For the text-containing cell, return its midpoint in (X, Y) coordinate format. 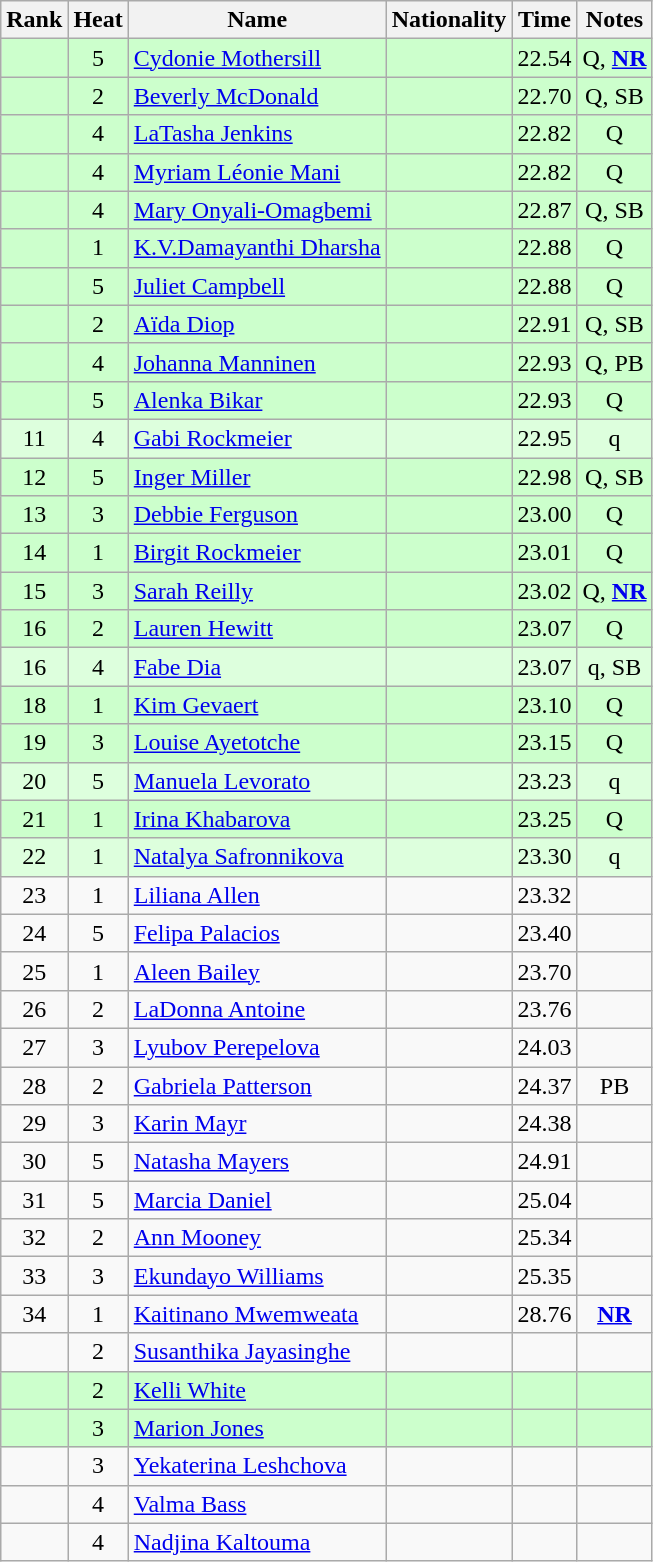
27 (34, 1047)
22 (34, 857)
Gabi Rockmeier (257, 438)
23.30 (544, 857)
25.35 (544, 1276)
Lauren Hewitt (257, 629)
Louise Ayetotche (257, 743)
Myriam Léonie Mani (257, 172)
22.87 (544, 210)
Irina Khabarova (257, 819)
Karin Mayr (257, 1124)
Kim Gevaert (257, 705)
23.23 (544, 781)
Susanthika Jayasinghe (257, 1352)
14 (34, 553)
Natalya Safronnikova (257, 857)
Felipa Palacios (257, 933)
Debbie Ferguson (257, 515)
Cydonie Mothersill (257, 58)
15 (34, 591)
24 (34, 933)
13 (34, 515)
Aïda Diop (257, 324)
31 (34, 1200)
23.10 (544, 705)
Lyubov Perepelova (257, 1047)
22.54 (544, 58)
NR (614, 1314)
Fabe Dia (257, 667)
23.00 (544, 515)
LaDonna Antoine (257, 1009)
30 (34, 1162)
Sarah Reilly (257, 591)
Q, PB (614, 362)
11 (34, 438)
Birgit Rockmeier (257, 553)
24.38 (544, 1124)
Kelli White (257, 1390)
Gabriela Patterson (257, 1085)
23.32 (544, 895)
23.25 (544, 819)
22.91 (544, 324)
Alenka Bikar (257, 400)
23 (34, 895)
Notes (614, 20)
Johanna Manninen (257, 362)
Yekaterina Leshchova (257, 1466)
23.01 (544, 553)
Marion Jones (257, 1428)
23.40 (544, 933)
Mary Onyali-Omagbemi (257, 210)
23.76 (544, 1009)
Beverly McDonald (257, 96)
34 (34, 1314)
28 (34, 1085)
Aleen Bailey (257, 971)
33 (34, 1276)
22.70 (544, 96)
Juliet Campbell (257, 286)
K.V.Damayanthi Dharsha (257, 248)
Ekundayo Williams (257, 1276)
12 (34, 477)
18 (34, 705)
Nationality (449, 20)
Nadjina Kaltouma (257, 1542)
Kaitinano Mwemweata (257, 1314)
20 (34, 781)
Heat (98, 20)
LaTasha Jenkins (257, 134)
Rank (34, 20)
Valma Bass (257, 1504)
25.04 (544, 1200)
Liliana Allen (257, 895)
25 (34, 971)
Inger Miller (257, 477)
25.34 (544, 1238)
23.70 (544, 971)
29 (34, 1124)
24.91 (544, 1162)
21 (34, 819)
Natasha Mayers (257, 1162)
PB (614, 1085)
26 (34, 1009)
28.76 (544, 1314)
19 (34, 743)
24.03 (544, 1047)
Marcia Daniel (257, 1200)
23.02 (544, 591)
32 (34, 1238)
q, SB (614, 667)
24.37 (544, 1085)
Name (257, 20)
23.15 (544, 743)
Time (544, 20)
Ann Mooney (257, 1238)
22.95 (544, 438)
Manuela Levorato (257, 781)
22.98 (544, 477)
